Return [x, y] of the center of cell containing provided text 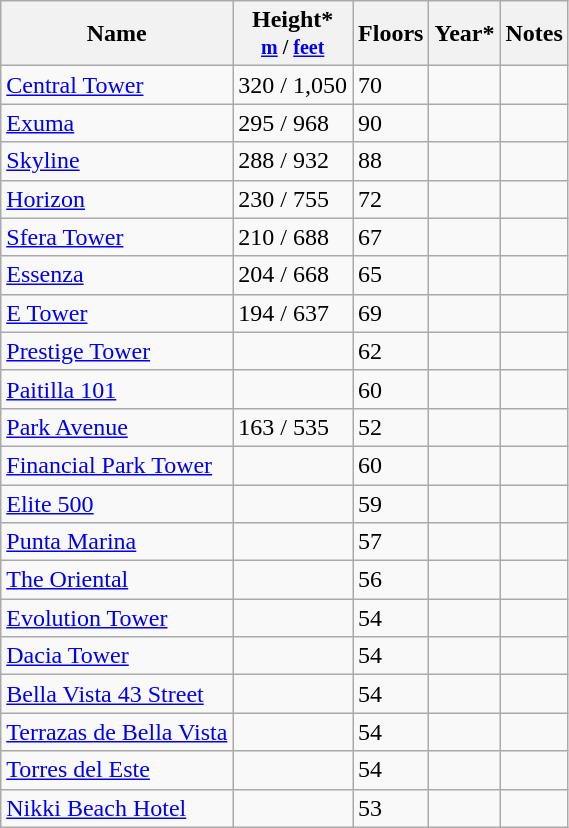
69 [391, 313]
Dacia Tower [117, 656]
Bella Vista 43 Street [117, 694]
The Oriental [117, 580]
52 [391, 427]
Name [117, 34]
67 [391, 237]
56 [391, 580]
295 / 968 [293, 123]
Elite 500 [117, 503]
288 / 932 [293, 161]
Year* [464, 34]
Essenza [117, 275]
Paitilla 101 [117, 389]
72 [391, 199]
Exuma [117, 123]
194 / 637 [293, 313]
Floors [391, 34]
70 [391, 85]
90 [391, 123]
320 / 1,050 [293, 85]
53 [391, 808]
Sfera Tower [117, 237]
Terrazas de Bella Vista [117, 732]
Prestige Tower [117, 351]
Evolution Tower [117, 618]
88 [391, 161]
163 / 535 [293, 427]
Height*m / feet [293, 34]
65 [391, 275]
E Tower [117, 313]
204 / 668 [293, 275]
Park Avenue [117, 427]
Torres del Este [117, 770]
Financial Park Tower [117, 465]
Notes [534, 34]
Skyline [117, 161]
62 [391, 351]
Punta Marina [117, 542]
59 [391, 503]
230 / 755 [293, 199]
Nikki Beach Hotel [117, 808]
57 [391, 542]
210 / 688 [293, 237]
Horizon [117, 199]
Central Tower [117, 85]
